Locate the cell with the specified text and output its [x, y] center coordinate. 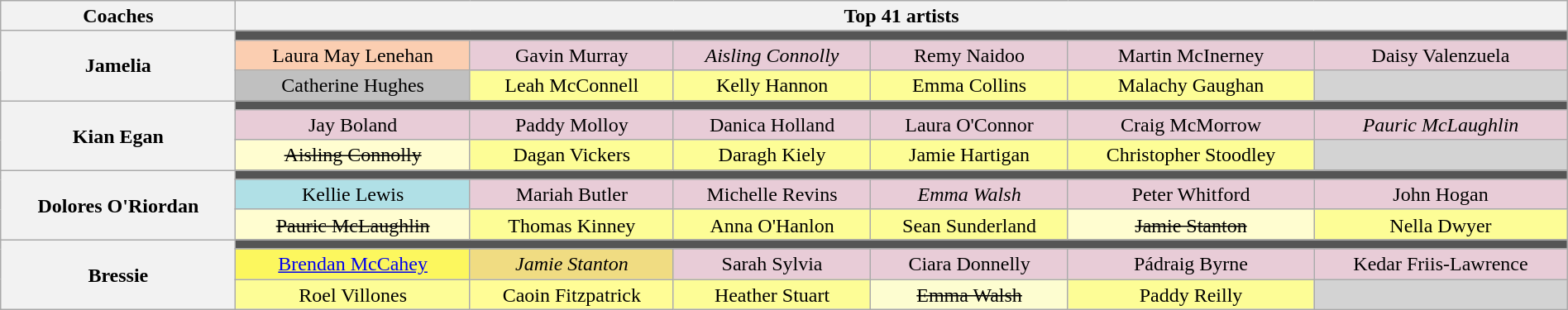
Dolores O'Riordan [118, 205]
Craig McMorrow [1191, 126]
Mariah Butler [571, 195]
Pádraig Byrne [1191, 265]
Paddy Reilly [1191, 294]
Top 41 artists [901, 17]
Martin McInerney [1191, 55]
Gavin Murray [571, 55]
Kian Egan [118, 136]
Laura O'Connor [969, 126]
Brendan McCahey [352, 265]
Anna O'Hanlon [772, 225]
Kellie Lewis [352, 195]
Roel Villones [352, 294]
John Hogan [1441, 195]
Catherine Hughes [352, 86]
Danica Holland [772, 126]
Michelle Revins [772, 195]
Daragh Kiely [772, 155]
Kelly Hannon [772, 86]
Sarah Sylvia [772, 265]
Peter Whitford [1191, 195]
Ciara Donnelly [969, 265]
Leah McConnell [571, 86]
Bressie [118, 274]
Remy Naidoo [969, 55]
Malachy Gaughan [1191, 86]
Caoin Fitzpatrick [571, 294]
Dagan Vickers [571, 155]
Coaches [118, 17]
Christopher Stoodley [1191, 155]
Thomas Kinney [571, 225]
Emma Collins [969, 86]
Daisy Valenzuela [1441, 55]
Sean Sunderland [969, 225]
Jamelia [118, 65]
Laura May Lenehan [352, 55]
Kedar Friis-Lawrence [1441, 265]
Nella Dwyer [1441, 225]
Jay Boland [352, 126]
Heather Stuart [772, 294]
Jamie Hartigan [969, 155]
Paddy Molloy [571, 126]
